Find where the given text appears and provide that cell's center as (x, y) coordinate. 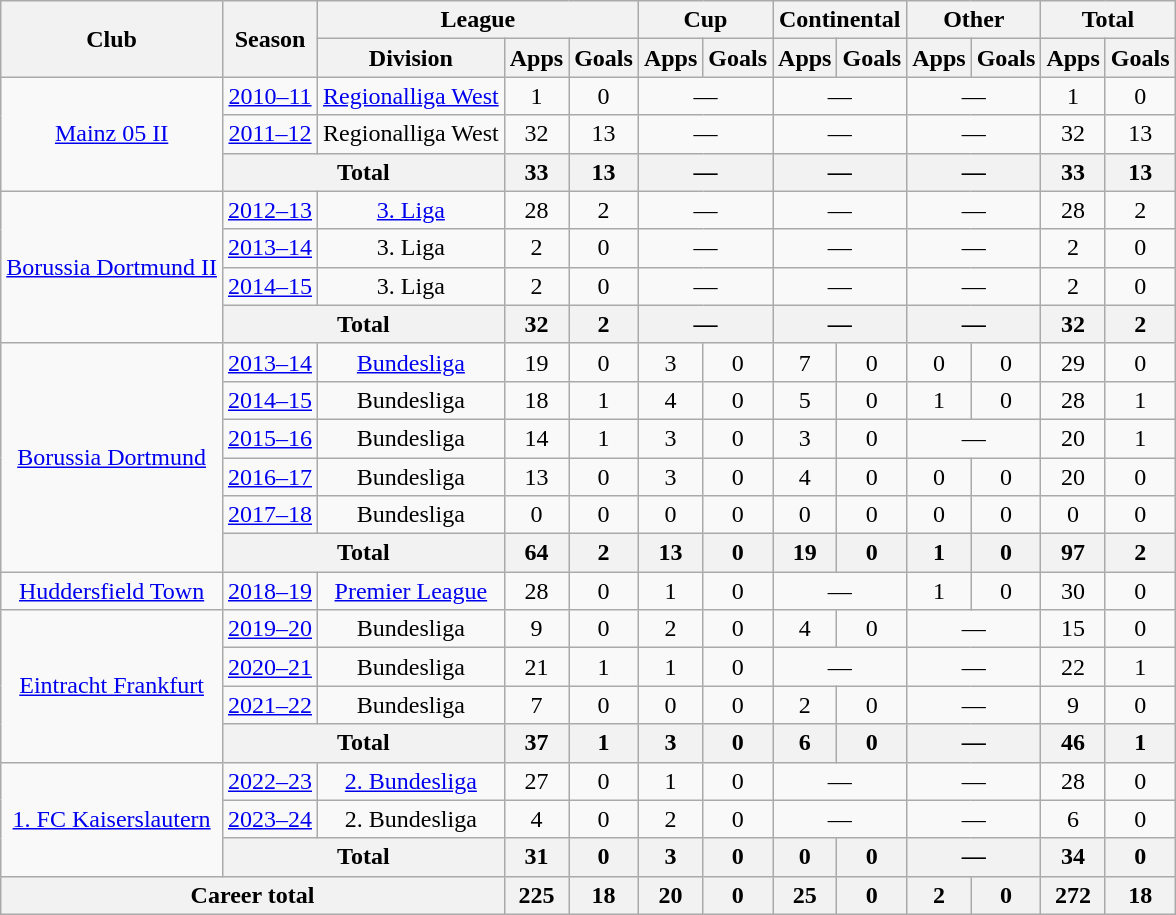
2021–22 (270, 705)
46 (1073, 743)
27 (536, 781)
21 (536, 667)
225 (536, 895)
14 (536, 438)
29 (1073, 362)
25 (805, 895)
Mainz 05 II (112, 134)
1. FC Kaiserslautern (112, 819)
2023–24 (270, 819)
League (478, 20)
Borussia Dortmund (112, 457)
Division (412, 58)
Career total (252, 895)
2012–13 (270, 210)
2010–11 (270, 96)
Continental (840, 20)
2011–12 (270, 134)
Club (112, 39)
2018–19 (270, 591)
Cup (705, 20)
31 (536, 857)
2015–16 (270, 438)
15 (1073, 629)
37 (536, 743)
2022–23 (270, 781)
Season (270, 39)
Premier League (412, 591)
22 (1073, 667)
97 (1073, 553)
5 (805, 400)
2019–20 (270, 629)
64 (536, 553)
Other (974, 20)
2020–21 (270, 667)
34 (1073, 857)
Eintracht Frankfurt (112, 686)
2016–17 (270, 477)
30 (1073, 591)
Huddersfield Town (112, 591)
2017–18 (270, 515)
Borussia Dortmund II (112, 267)
272 (1073, 895)
